Search for the cell housing the specified text and yield its (x, y) center coordinate. 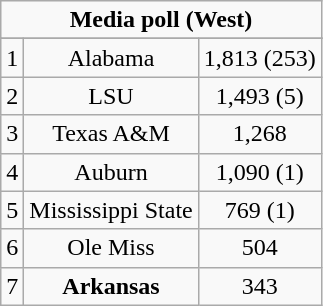
5 (12, 210)
504 (260, 248)
6 (12, 248)
769 (1) (260, 210)
3 (12, 134)
Auburn (111, 172)
1 (12, 58)
LSU (111, 96)
7 (12, 286)
1,813 (253) (260, 58)
Arkansas (111, 286)
Texas A&M (111, 134)
1,268 (260, 134)
4 (12, 172)
Mississippi State (111, 210)
1,493 (5) (260, 96)
Ole Miss (111, 248)
343 (260, 286)
2 (12, 96)
1,090 (1) (260, 172)
Alabama (111, 58)
Media poll (West) (162, 20)
